From the cell containing the given text, extract its center point as (X, Y) coordinate. 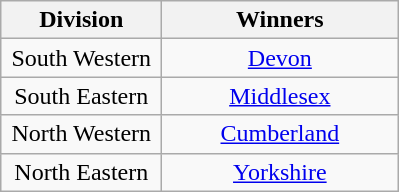
North Eastern (82, 172)
South Western (82, 58)
Yorkshire (280, 172)
Middlesex (280, 96)
South Eastern (82, 96)
Division (82, 20)
Devon (280, 58)
Cumberland (280, 134)
North Western (82, 134)
Winners (280, 20)
